Determine the (x, y) coordinate at the center of the cell enclosing the given text.  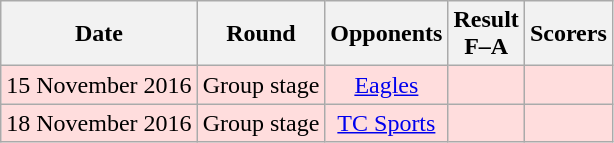
Date (99, 34)
Opponents (386, 34)
TC Sports (386, 123)
15 November 2016 (99, 85)
ResultF–A (486, 34)
Scorers (568, 34)
Eagles (386, 85)
18 November 2016 (99, 123)
Round (261, 34)
